Extract the [x, y] coordinate from the center of the cell holding the provided text.  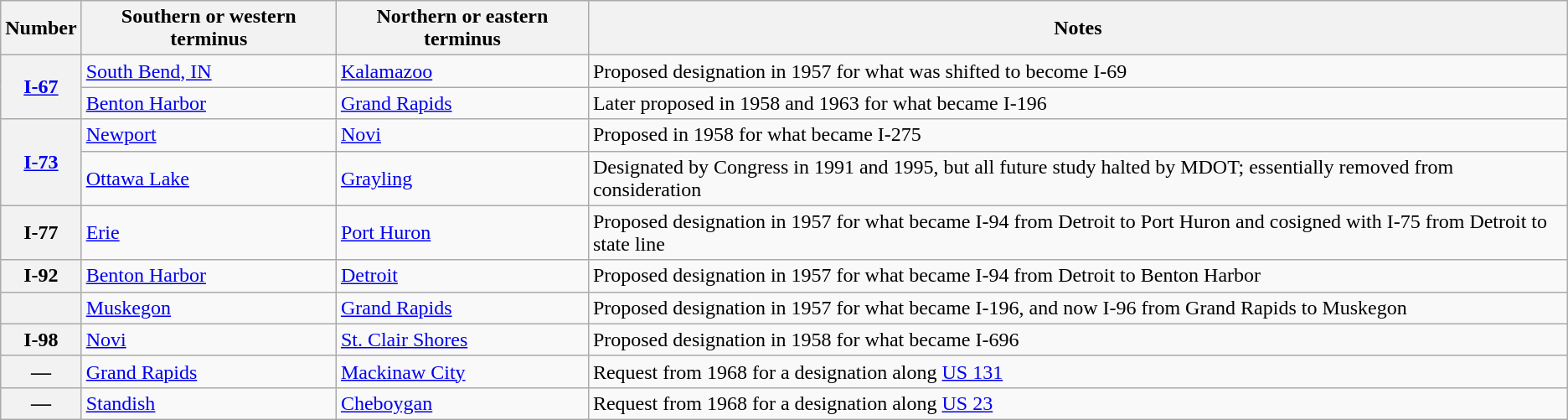
I-67 [41, 87]
Proposed designation in 1957 for what was shifted to become I-69 [1077, 71]
Proposed designation in 1957 for what became I-94 from Detroit to Benton Harbor [1077, 276]
I-73 [41, 163]
Number [41, 29]
Designated by Congress in 1991 and 1995, but all future study halted by MDOT; essentially removed from consideration [1077, 178]
Detroit [462, 276]
Kalamazoo [462, 71]
Erie [209, 233]
Newport [209, 135]
Request from 1968 for a designation along US 23 [1077, 403]
Port Huron [462, 233]
St. Clair Shores [462, 340]
South Bend, IN [209, 71]
Proposed designation in 1957 for what became I-94 from Detroit to Port Huron and cosigned with I-75 from Detroit to state line [1077, 233]
Proposed designation in 1957 for what became I-196, and now I-96 from Grand Rapids to Muskegon [1077, 308]
Ottawa Lake [209, 178]
Mackinaw City [462, 371]
Notes [1077, 29]
Southern or western terminus [209, 29]
Standish [209, 403]
I-92 [41, 276]
Proposed designation in 1958 for what became I-696 [1077, 340]
Northern or eastern terminus [462, 29]
Muskegon [209, 308]
Request from 1968 for a designation along US 131 [1077, 371]
Later proposed in 1958 and 1963 for what became I-196 [1077, 103]
I-77 [41, 233]
Cheboygan [462, 403]
I-98 [41, 340]
Proposed in 1958 for what became I-275 [1077, 135]
Grayling [462, 178]
